From the cell containing the given text, extract its center point as [X, Y] coordinate. 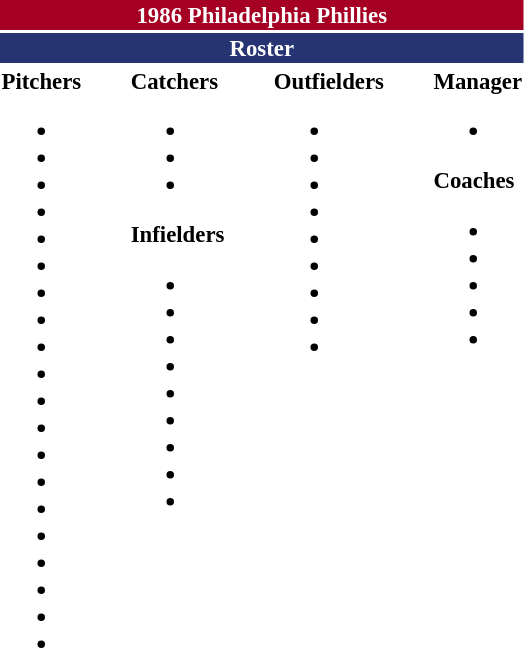
1986 Philadelphia Phillies [262, 15]
Roster [262, 48]
